Identify which cell holds the provided text, then report its [X, Y] central coordinate. 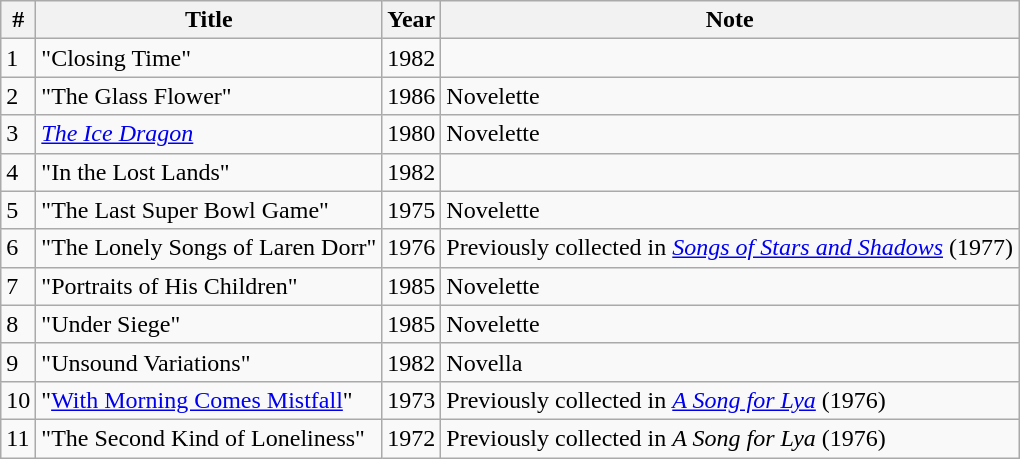
Note [730, 20]
"The Last Super Bowl Game" [209, 210]
3 [18, 134]
8 [18, 324]
1 [18, 58]
# [18, 20]
Title [209, 20]
2 [18, 96]
1975 [412, 210]
11 [18, 438]
4 [18, 172]
"The Glass Flower" [209, 96]
The Ice Dragon [209, 134]
Previously collected in Songs of Stars and Shadows (1977) [730, 248]
10 [18, 400]
Year [412, 20]
"Under Siege" [209, 324]
Novella [730, 362]
"The Second Kind of Loneliness" [209, 438]
1972 [412, 438]
1986 [412, 96]
1980 [412, 134]
1973 [412, 400]
7 [18, 286]
1976 [412, 248]
"Unsound Variations" [209, 362]
"With Morning Comes Mistfall" [209, 400]
6 [18, 248]
"Closing Time" [209, 58]
"Portraits of His Children" [209, 286]
"The Lonely Songs of Laren Dorr" [209, 248]
"In the Lost Lands" [209, 172]
5 [18, 210]
9 [18, 362]
